Detect which cell encompasses the target text, then output its [x, y] center coordinate. 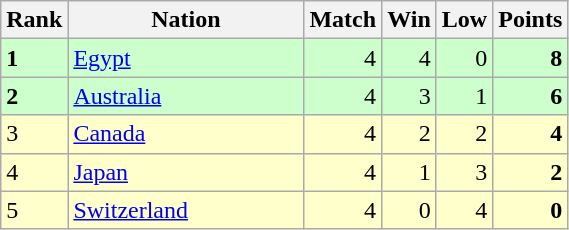
Rank [34, 20]
Australia [186, 96]
Switzerland [186, 210]
Points [530, 20]
Japan [186, 172]
5 [34, 210]
Low [464, 20]
Egypt [186, 58]
6 [530, 96]
Win [410, 20]
Canada [186, 134]
8 [530, 58]
Nation [186, 20]
Match [343, 20]
